Search for the cell housing the specified text and yield its (X, Y) center coordinate. 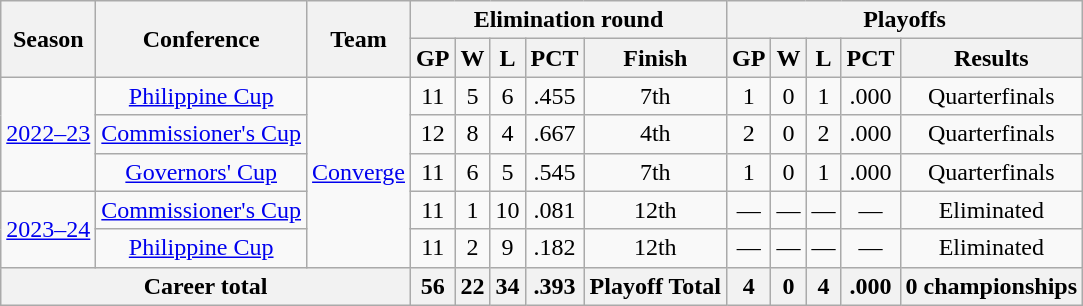
Finish (655, 58)
22 (472, 286)
Team (359, 39)
0 championships (991, 286)
2023–24 (48, 229)
9 (508, 248)
12 (433, 134)
.182 (554, 248)
Career total (206, 286)
34 (508, 286)
Governors' Cup (202, 172)
Playoff Total (655, 286)
Season (48, 39)
56 (433, 286)
8 (472, 134)
Conference (202, 39)
2022–23 (48, 134)
4th (655, 134)
10 (508, 210)
.081 (554, 210)
Converge (359, 172)
.393 (554, 286)
Results (991, 58)
.545 (554, 172)
Elimination round (569, 20)
Playoffs (904, 20)
.455 (554, 96)
.667 (554, 134)
